Provide the (X, Y) coordinate of the cell's center where the given text is located.  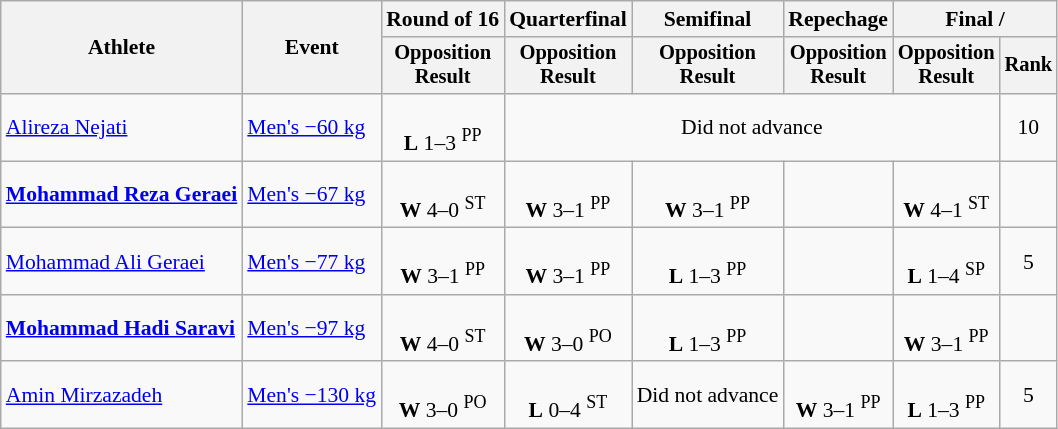
Men's −130 kg (312, 396)
Event (312, 48)
Mohammad Ali Geraei (122, 262)
Mohammad Reza Geraei (122, 194)
Men's −67 kg (312, 194)
Men's −77 kg (312, 262)
Mohammad Hadi Saravi (122, 328)
L 1–4 SP (946, 262)
Amin Mirzazadeh (122, 396)
Men's −60 kg (312, 128)
Athlete (122, 48)
Alireza Nejati (122, 128)
Rank (1029, 66)
L 0–4 ST (568, 396)
W 4–1 ST (946, 194)
Round of 16 (442, 19)
Repechage (838, 19)
10 (1029, 128)
Quarterfinal (568, 19)
Men's −97 kg (312, 328)
Semifinal (708, 19)
Final / (975, 19)
